Find where the given text appears and provide that cell's center as [x, y] coordinate. 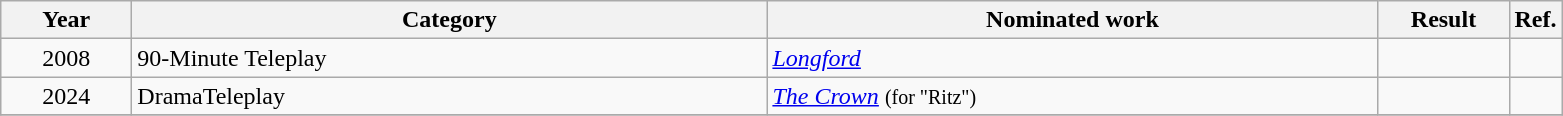
DramaTeleplay [450, 96]
Ref. [1536, 20]
Nominated work [1072, 20]
Year [66, 20]
Result [1444, 20]
Longford [1072, 58]
2008 [66, 58]
Category [450, 20]
2024 [66, 96]
90-Minute Teleplay [450, 58]
The Crown (for "Ritz") [1072, 96]
